Return the (x, y) coordinate for the center point of the cell that contains the specified text.  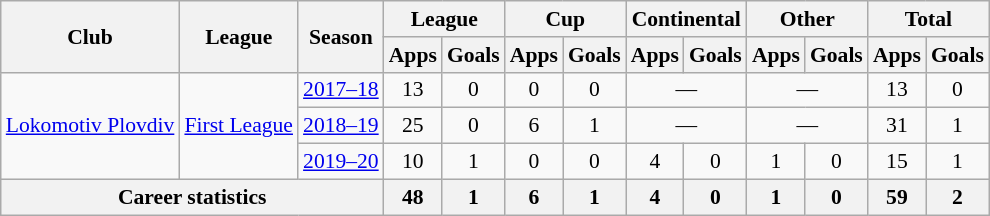
Career statistics (192, 197)
Continental (686, 19)
31 (897, 126)
First League (238, 126)
2017–18 (341, 90)
59 (897, 197)
Club (90, 36)
15 (897, 162)
Lokomotiv Plovdiv (90, 126)
2 (958, 197)
2019–20 (341, 162)
10 (413, 162)
48 (413, 197)
2018–19 (341, 126)
Cup (566, 19)
25 (413, 126)
Other (808, 19)
Season (341, 36)
Total (928, 19)
